Detect which cell encompasses the target text, then output its [x, y] center coordinate. 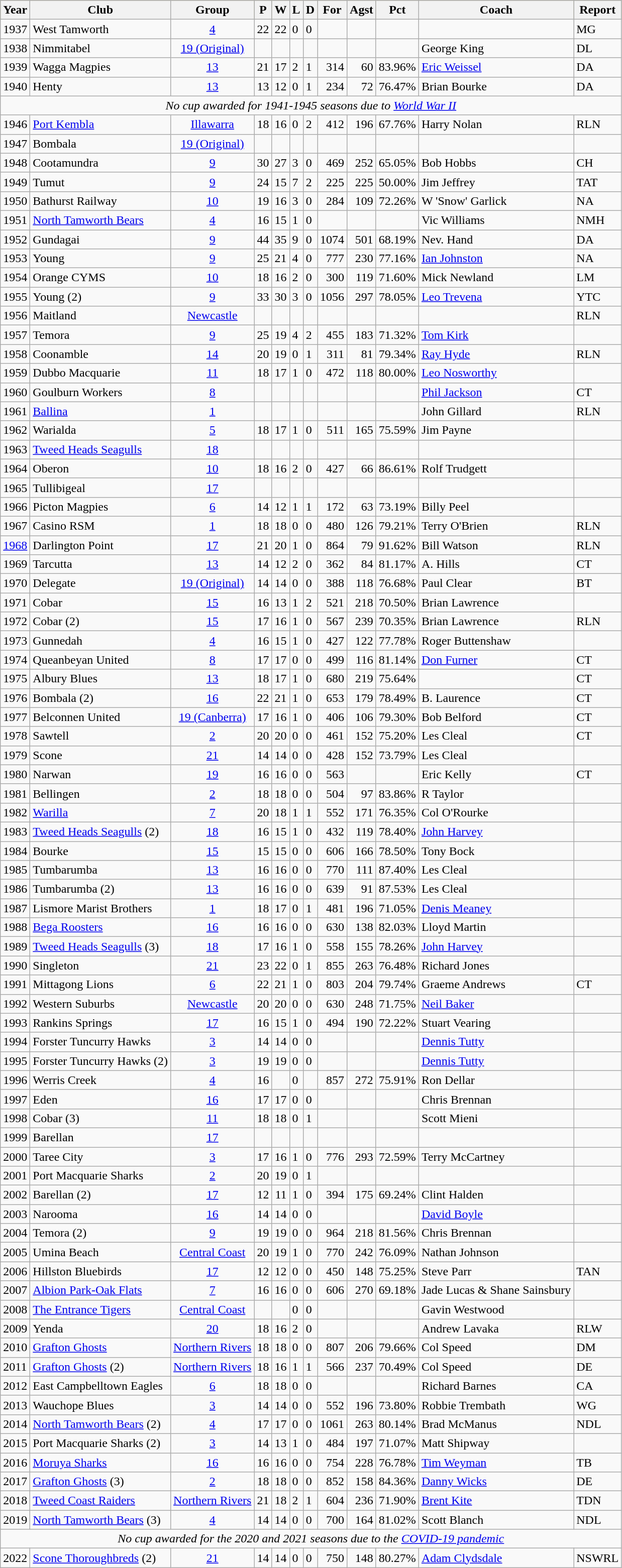
Dubbo Macquarie [100, 373]
1954 [15, 278]
Grafton Ghosts [100, 1348]
75.59% [397, 430]
412 [333, 125]
469 [333, 163]
228 [362, 1463]
Tweed Heads Seagulls (3) [100, 946]
Grafton Ghosts (3) [100, 1482]
1992 [15, 1004]
2000 [15, 1156]
Forster Tuncurry Hawks [100, 1042]
964 [333, 1233]
72 [362, 86]
Tarcutta [100, 564]
70.35% [397, 622]
1949 [15, 182]
480 [333, 526]
Brad McManus [496, 1424]
East Campbelltown Eagles [100, 1386]
Tweed Heads Seagulls [100, 449]
NMH [598, 220]
33 [263, 297]
852 [333, 1482]
71.07% [397, 1443]
1982 [15, 812]
Nev. Hand [496, 239]
2022 [15, 1558]
206 [362, 1348]
293 [362, 1156]
297 [362, 297]
563 [333, 774]
No cup awarded for the 2020 and 2021 seasons due to the COVID-19 pandemic [311, 1539]
Scone Thoroughbreds (2) [100, 1558]
1939 [15, 67]
19 (Canberra) [213, 717]
1958 [15, 354]
1994 [15, 1042]
P [263, 10]
Werris Creek [100, 1080]
138 [362, 927]
165 [362, 430]
71.05% [397, 908]
80.00% [397, 373]
1997 [15, 1099]
Vic Williams [496, 220]
Rankins Springs [100, 1023]
Neil Baker [496, 1004]
111 [362, 870]
73.19% [397, 507]
NSWRL [598, 1558]
71.60% [397, 278]
D [310, 10]
MG [598, 29]
236 [362, 1501]
807 [333, 1348]
76.48% [397, 966]
Western Suburbs [100, 1004]
Oberon [100, 468]
1986 [15, 889]
Lismore Marist Brothers [100, 908]
1993 [15, 1023]
Terry O'Brien [496, 526]
87.53% [397, 889]
81.17% [397, 564]
2007 [15, 1290]
2008 [15, 1309]
1061 [333, 1424]
81.56% [397, 1233]
Leo Nosworthy [496, 373]
Darlington Point [100, 545]
Cobar (3) [100, 1118]
Albion Park-Oak Flats [100, 1290]
239 [362, 622]
1987 [15, 908]
1963 [15, 449]
John Gillard [496, 411]
Umina Beach [100, 1252]
Eric Kelly [496, 774]
76.68% [397, 583]
494 [333, 1023]
2018 [15, 1501]
71.75% [397, 1004]
Forster Tuncurry Hawks (2) [100, 1061]
1969 [15, 564]
Yenda [100, 1329]
604 [333, 1501]
1977 [15, 717]
472 [333, 373]
Moruya Sharks [100, 1463]
511 [333, 430]
Rolf Trudgett [496, 468]
Report [598, 10]
1946 [15, 125]
No cup awarded for 1941-1945 seasons due to World War II [311, 105]
1960 [15, 392]
North Tamworth Bears (2) [100, 1424]
1966 [15, 507]
B. Laurence [496, 698]
2005 [15, 1252]
2004 [15, 1233]
1975 [15, 679]
1961 [15, 411]
Group [213, 10]
Cootamundra [100, 163]
DL [598, 48]
1995 [15, 1061]
79.21% [397, 526]
1968 [15, 545]
455 [333, 335]
248 [362, 1004]
L [296, 10]
270 [362, 1290]
Denis Meaney [496, 908]
Wagga Magpies [100, 67]
Phil Jackson [496, 392]
75.64% [397, 679]
Picton Magpies [100, 507]
2001 [15, 1176]
109 [362, 201]
W [280, 10]
66 [362, 468]
BT [598, 583]
Bathurst Railway [100, 201]
639 [333, 889]
Tumut [100, 182]
Bob Belford [496, 717]
75.20% [397, 736]
Grafton Ghosts (2) [100, 1367]
87.40% [397, 870]
1957 [15, 335]
461 [333, 736]
Port Macquarie Sharks [100, 1176]
172 [333, 507]
David Boyle [496, 1214]
TAN [598, 1271]
Cobar (2) [100, 622]
450 [333, 1271]
Richard Barnes [496, 1386]
Queanbeyan United [100, 660]
1970 [15, 583]
Albury Blues [100, 679]
803 [333, 985]
Brian Bourke [496, 86]
284 [333, 201]
79 [362, 545]
521 [333, 602]
Bellingen [100, 793]
362 [333, 564]
50.00% [397, 182]
481 [333, 908]
252 [362, 163]
Narooma [100, 1214]
2009 [15, 1329]
1964 [15, 468]
300 [333, 278]
Eden [100, 1099]
Mittagong Lions [100, 985]
Narwan [100, 774]
1074 [333, 239]
76.09% [397, 1252]
Sawtell [100, 736]
1967 [15, 526]
Paul Clear [496, 583]
1989 [15, 946]
219 [362, 679]
Hillston Bluebirds [100, 1271]
314 [333, 67]
78.40% [397, 831]
558 [333, 946]
Don Furner [496, 660]
Temora (2) [100, 1233]
Belconnen United [100, 717]
2010 [15, 1348]
179 [362, 698]
Casino RSM [100, 526]
Coonamble [100, 354]
1984 [15, 851]
Stuart Vearing [496, 1023]
567 [333, 622]
TAT [598, 182]
272 [362, 1080]
116 [362, 660]
855 [333, 966]
2003 [15, 1214]
63 [362, 507]
230 [362, 259]
A. Hills [496, 564]
504 [333, 793]
2013 [15, 1405]
The Entrance Tigers [100, 1309]
190 [362, 1023]
78.05% [397, 297]
428 [333, 755]
Ray Hyde [496, 354]
Singleton [100, 966]
Warialda [100, 430]
Matt Shipway [496, 1443]
YTC [598, 297]
24 [263, 182]
1973 [15, 641]
Jim Payne [496, 430]
Port Kembla [100, 125]
Nathan Johnson [496, 1252]
70.49% [397, 1367]
158 [362, 1482]
2016 [15, 1463]
27 [280, 163]
86.61% [397, 468]
Barellan (2) [100, 1195]
242 [362, 1252]
Young [100, 259]
72.22% [397, 1023]
Ballina [100, 411]
Pct [397, 10]
For [333, 10]
Eric Weissel [496, 67]
TB [598, 1463]
5 [213, 430]
91 [362, 889]
75.25% [397, 1271]
West Tamworth [100, 29]
RLW [598, 1329]
1056 [333, 297]
George King [496, 48]
857 [333, 1080]
Bob Hobbs [496, 163]
69.24% [397, 1195]
680 [333, 679]
394 [333, 1195]
73.79% [397, 755]
1972 [15, 622]
Henty [100, 86]
Taree City [100, 1156]
155 [362, 946]
97 [362, 793]
69.18% [397, 1290]
1962 [15, 430]
1965 [15, 488]
Tweed Heads Seagulls (2) [100, 831]
Graeme Andrews [496, 985]
Tony Bock [496, 851]
Clint Halden [496, 1195]
82.03% [397, 927]
83.96% [397, 67]
44 [263, 239]
Jim Jeffrey [496, 182]
Bombala [100, 144]
Agst [362, 10]
1959 [15, 373]
WG [598, 1405]
Nimmitabel [100, 48]
78.50% [397, 851]
Robbie Trembath [496, 1405]
2014 [15, 1424]
Delegate [100, 583]
84 [362, 564]
79.66% [397, 1348]
Terry McCartney [496, 1156]
81.14% [397, 660]
LM [598, 278]
1991 [15, 985]
776 [333, 1156]
Ron Dellar [496, 1080]
166 [362, 851]
Tweed Coast Raiders [100, 1501]
78.49% [397, 698]
TDN [598, 1501]
164 [362, 1520]
Warilla [100, 812]
CH [598, 163]
71.32% [397, 335]
76.78% [397, 1463]
Ian Johnston [496, 259]
Port Macquarie Sharks (2) [100, 1443]
1938 [15, 48]
1956 [15, 316]
754 [333, 1463]
1951 [15, 220]
North Tamworth Bears (3) [100, 1520]
84.36% [397, 1482]
1955 [15, 297]
1940 [15, 86]
653 [333, 698]
Adam Clydsdale [496, 1558]
Tumbarumba (2) [100, 889]
1950 [15, 201]
Andrew Lavaka [496, 1329]
60 [362, 67]
Mick Newland [496, 278]
777 [333, 259]
80.27% [397, 1558]
2012 [15, 1386]
77.78% [397, 641]
70.50% [397, 602]
126 [362, 526]
Scone [100, 755]
1948 [15, 163]
23 [263, 966]
83.86% [397, 793]
1988 [15, 927]
1953 [15, 259]
2002 [15, 1195]
76.47% [397, 86]
700 [333, 1520]
122 [362, 641]
71.90% [397, 1501]
175 [362, 1195]
1979 [15, 755]
76.35% [397, 812]
Scott Mieni [496, 1118]
Harry Nolan [496, 125]
183 [362, 335]
75.91% [397, 1080]
77.16% [397, 259]
68.19% [397, 239]
Wauchope Blues [100, 1405]
79.74% [397, 985]
73.80% [397, 1405]
406 [333, 717]
750 [333, 1558]
1998 [15, 1118]
79.34% [397, 354]
234 [333, 86]
197 [362, 1443]
Tullibigeal [100, 488]
1983 [15, 831]
1996 [15, 1080]
Scott Blanch [496, 1520]
2019 [15, 1520]
65.05% [397, 163]
1980 [15, 774]
Coach [496, 10]
Bega Roosters [100, 927]
Brent Kite [496, 1501]
311 [333, 354]
Danny Wicks [496, 1482]
237 [362, 1367]
1990 [15, 966]
1974 [15, 660]
Jade Lucas & Shane Sainsbury [496, 1290]
Tumbarumba [100, 870]
432 [333, 831]
2017 [15, 1482]
Temora [100, 335]
2006 [15, 1271]
1999 [15, 1137]
Goulburn Workers [100, 392]
Gavin Westwood [496, 1309]
R Taylor [496, 793]
91.62% [397, 545]
Year [15, 10]
1947 [15, 144]
Bill Watson [496, 545]
Steve Parr [496, 1271]
Gundagai [100, 239]
1976 [15, 698]
1937 [15, 29]
81.02% [397, 1520]
501 [362, 239]
204 [362, 985]
499 [333, 660]
72.26% [397, 201]
566 [333, 1367]
388 [333, 583]
Orange CYMS [100, 278]
CA [598, 1386]
Richard Jones [496, 966]
106 [362, 717]
Cobar [100, 602]
171 [362, 812]
DM [598, 1348]
2015 [15, 1443]
864 [333, 545]
Lloyd Martin [496, 927]
80.14% [397, 1424]
67.76% [397, 125]
35 [280, 239]
78.26% [397, 946]
484 [333, 1443]
W 'Snow' Garlick [496, 201]
Bombala (2) [100, 698]
Barellan [100, 1137]
1971 [15, 602]
1985 [15, 870]
1981 [15, 793]
Gunnedah [100, 641]
Tim Weyman [496, 1463]
72.59% [397, 1156]
Roger Buttenshaw [496, 641]
Billy Peel [496, 507]
Club [100, 10]
Tom Kirk [496, 335]
Leo Trevena [496, 297]
North Tamworth Bears [100, 220]
81 [362, 354]
1978 [15, 736]
2011 [15, 1367]
Col O'Rourke [496, 812]
Young (2) [100, 297]
79.30% [397, 717]
Bourke [100, 851]
1952 [15, 239]
Maitland [100, 316]
Illawarra [213, 125]
